Search for the cell housing the specified text and yield its (x, y) center coordinate. 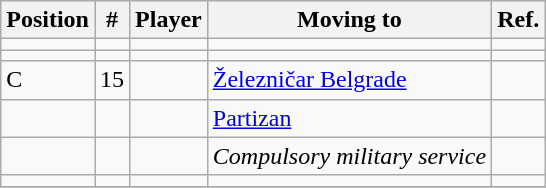
Partizan (349, 118)
# (112, 20)
Position (48, 20)
Player (169, 20)
Moving to (349, 20)
Železničar Belgrade (349, 80)
C (48, 80)
Compulsory military service (349, 156)
15 (112, 80)
Ref. (518, 20)
